Detect which cell encompasses the target text, then output its [x, y] center coordinate. 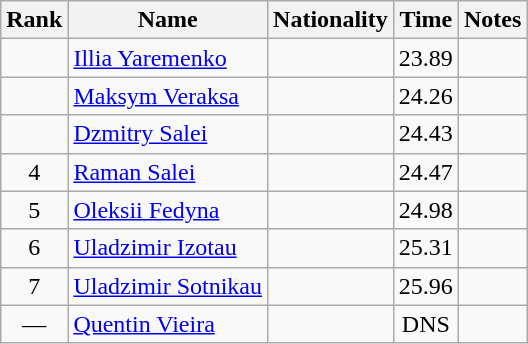
24.47 [426, 172]
5 [34, 210]
4 [34, 172]
Oleksii Fedyna [168, 210]
Uladzimir Izotau [168, 248]
DNS [426, 324]
7 [34, 286]
24.98 [426, 210]
23.89 [426, 58]
Illia Yaremenko [168, 58]
Time [426, 20]
Name [168, 20]
Dzmitry Salei [168, 134]
Quentin Vieira [168, 324]
25.31 [426, 248]
— [34, 324]
Rank [34, 20]
25.96 [426, 286]
24.26 [426, 96]
Nationality [331, 20]
Uladzimir Sotnikau [168, 286]
Maksym Veraksa [168, 96]
24.43 [426, 134]
6 [34, 248]
Notes [492, 20]
Raman Salei [168, 172]
